Return the (x, y) coordinate for the center point of the cell that contains the specified text.  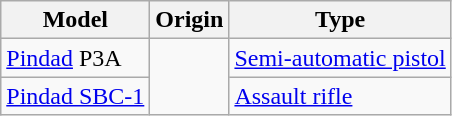
Type (340, 20)
Origin (190, 20)
Model (76, 20)
Pindad SBC-1 (76, 96)
Pindad P3A (76, 58)
Assault rifle (340, 96)
Semi-automatic pistol (340, 58)
